Output the [X, Y] coordinate of the center of the cell containing the given text.  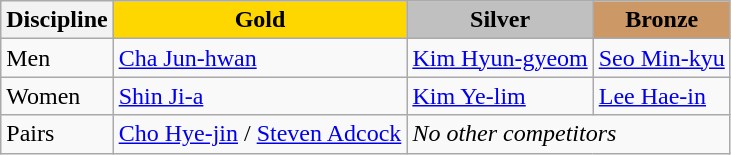
No other competitors [568, 134]
Silver [500, 20]
Seo Min-kyu [662, 58]
Women [57, 96]
Cha Jun-hwan [260, 58]
Men [57, 58]
Cho Hye-jin / Steven Adcock [260, 134]
Bronze [662, 20]
Pairs [57, 134]
Kim Ye-lim [500, 96]
Kim Hyun-gyeom [500, 58]
Lee Hae-in [662, 96]
Discipline [57, 20]
Shin Ji-a [260, 96]
Gold [260, 20]
